Pinpoint the cell where the given text exists, returning its [x, y] midpoint coordinate. 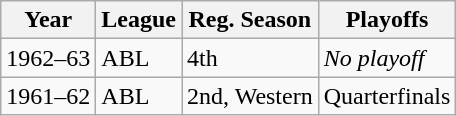
No playoff [387, 58]
1962–63 [48, 58]
Year [48, 20]
1961–62 [48, 96]
2nd, Western [250, 96]
4th [250, 58]
League [139, 20]
Playoffs [387, 20]
Reg. Season [250, 20]
Quarterfinals [387, 96]
